Search for the cell housing the specified text and yield its (x, y) center coordinate. 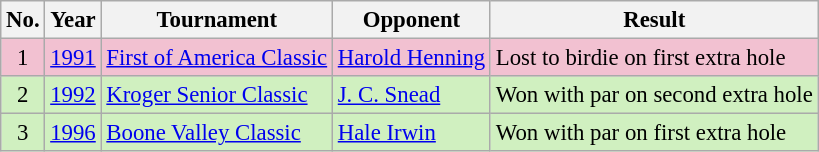
Won with par on second extra hole (654, 95)
Boone Valley Classic (216, 133)
3 (23, 133)
Lost to birdie on first extra hole (654, 58)
Result (654, 20)
Opponent (411, 20)
Won with par on first extra hole (654, 133)
Tournament (216, 20)
J. C. Snead (411, 95)
Year (73, 20)
1996 (73, 133)
1992 (73, 95)
No. (23, 20)
1991 (73, 58)
1 (23, 58)
2 (23, 95)
Hale Irwin (411, 133)
First of America Classic (216, 58)
Harold Henning (411, 58)
Kroger Senior Classic (216, 95)
